Scan for the cell matching the given text and deliver its [X, Y] coordinate at center. 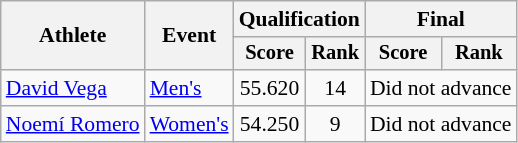
Women's [190, 124]
Men's [190, 88]
Event [190, 36]
54.250 [270, 124]
Athlete [73, 36]
David Vega [73, 88]
Final [441, 19]
14 [335, 88]
9 [335, 124]
55.620 [270, 88]
Noemí Romero [73, 124]
Qualification [300, 19]
